Detect which cell encompasses the target text, then output its (X, Y) center coordinate. 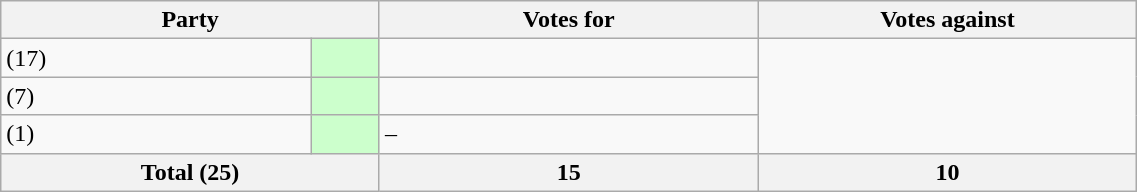
(17) (156, 58)
(7) (156, 96)
Party (190, 20)
10 (948, 172)
(1) (156, 134)
– (568, 134)
Total (25) (190, 172)
Votes against (948, 20)
Votes for (568, 20)
15 (568, 172)
